Identify which cell holds the provided text, then report its [x, y] central coordinate. 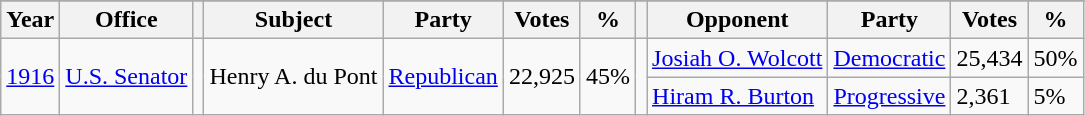
Subject [294, 20]
U.S. Senator [126, 77]
Henry A. du Pont [294, 77]
Office [126, 20]
Year [30, 20]
Hiram R. Burton [738, 96]
Progressive [890, 96]
50% [1056, 58]
2,361 [990, 96]
45% [608, 77]
Josiah O. Wolcott [738, 58]
25,434 [990, 58]
Opponent [738, 20]
1916 [30, 77]
Democratic [890, 58]
Republican [443, 77]
5% [1056, 96]
22,925 [542, 77]
